Identify which cell holds the provided text, then report its (x, y) central coordinate. 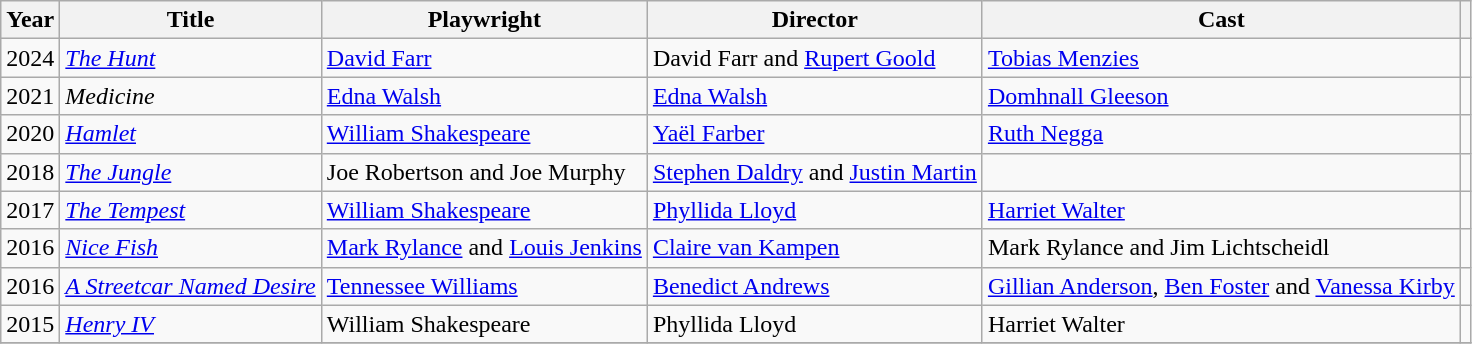
2024 (30, 58)
2015 (30, 324)
Tobias Menzies (1221, 58)
Cast (1221, 20)
Domhnall Gleeson (1221, 96)
The Hunt (190, 58)
Mark Rylance and Louis Jenkins (484, 248)
David Farr (484, 58)
David Farr and Rupert Goold (814, 58)
2020 (30, 134)
Ruth Negga (1221, 134)
2021 (30, 96)
2018 (30, 172)
Playwright (484, 20)
Henry IV (190, 324)
A Streetcar Named Desire (190, 286)
Benedict Andrews (814, 286)
Gillian Anderson, Ben Foster and Vanessa Kirby (1221, 286)
Nice Fish (190, 248)
Stephen Daldry and Justin Martin (814, 172)
Hamlet (190, 134)
Medicine (190, 96)
The Jungle (190, 172)
Mark Rylance and Jim Lichtscheidl (1221, 248)
2017 (30, 210)
Director (814, 20)
Tennessee Williams (484, 286)
The Tempest (190, 210)
Year (30, 20)
Yaël Farber (814, 134)
Title (190, 20)
Joe Robertson and Joe Murphy (484, 172)
Claire van Kampen (814, 248)
